Return (x, y) of the center of cell containing provided text 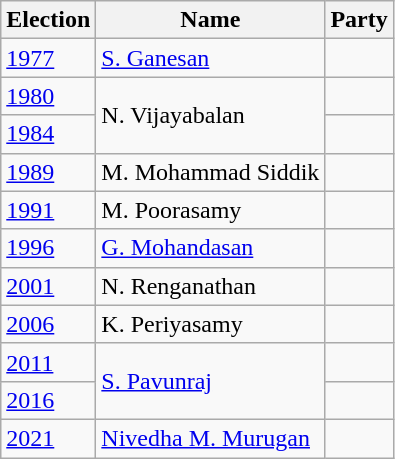
S. Pavunraj (210, 381)
Party (359, 20)
1984 (48, 134)
Election (48, 20)
1991 (48, 210)
1977 (48, 58)
Name (210, 20)
1989 (48, 172)
1980 (48, 96)
Nivedha M. Murugan (210, 438)
S. Ganesan (210, 58)
2016 (48, 400)
M. Poorasamy (210, 210)
G. Mohandasan (210, 248)
N. Renganathan (210, 286)
2006 (48, 324)
1996 (48, 248)
2011 (48, 362)
M. Mohammad Siddik (210, 172)
N. Vijayabalan (210, 115)
2001 (48, 286)
2021 (48, 438)
K. Periyasamy (210, 324)
